Output the [x, y] coordinate of the center of the cell containing the given text.  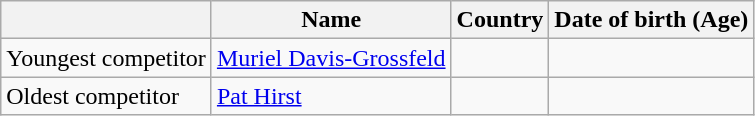
Date of birth (Age) [652, 20]
Name [331, 20]
Country [500, 20]
Oldest competitor [106, 96]
Muriel Davis-Grossfeld [331, 58]
Pat Hirst [331, 96]
Youngest competitor [106, 58]
